Return the (X, Y) coordinate for the center point of the cell that contains the specified text.  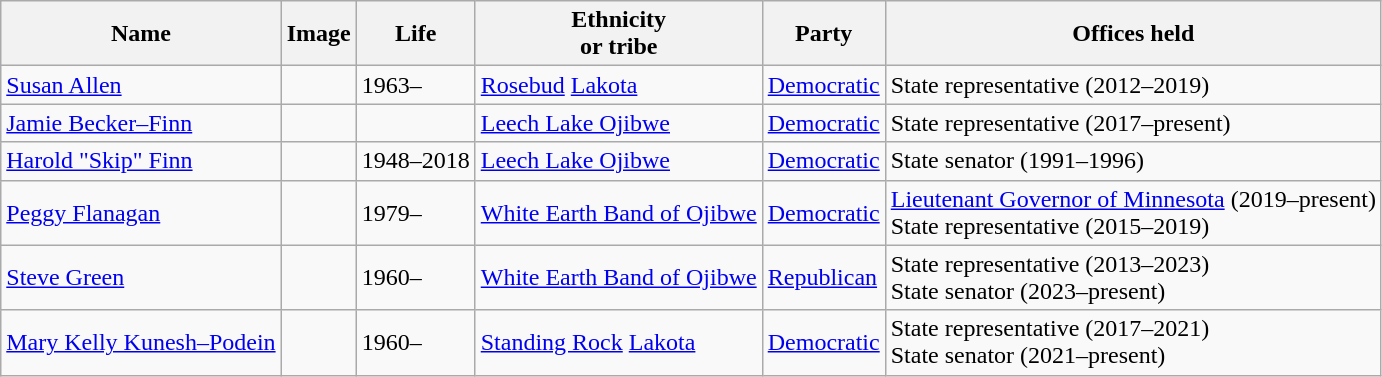
State representative (2017–present) (1133, 123)
Ethnicityor tribe (618, 34)
1963– (416, 85)
Standing Rock Lakota (618, 342)
Lieutenant Governor of Minnesota (2019–present) State representative (2015–2019) (1133, 212)
State representative (2012–2019) (1133, 85)
Steve Green (141, 278)
Harold "Skip" Finn (141, 161)
Mary Kelly Kunesh–Podein (141, 342)
Image (318, 34)
Rosebud Lakota (618, 85)
Life (416, 34)
Party (824, 34)
Susan Allen (141, 85)
Republican (824, 278)
Offices held (1133, 34)
State representative (2017–2021)State senator (2021–present) (1133, 342)
State senator (1991–1996) (1133, 161)
State representative (2013–2023)State senator (2023–present) (1133, 278)
Name (141, 34)
Jamie Becker–Finn (141, 123)
Peggy Flanagan (141, 212)
1948–2018 (416, 161)
1979– (416, 212)
